Pinpoint the cell where the given text exists, returning its (x, y) midpoint coordinate. 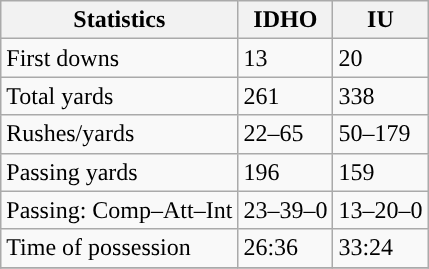
IU (380, 20)
33:24 (380, 248)
196 (286, 172)
Rushes/yards (120, 134)
50–179 (380, 134)
159 (380, 172)
338 (380, 96)
Passing: Comp–Att–Int (120, 210)
20 (380, 58)
13–20–0 (380, 210)
261 (286, 96)
IDHO (286, 20)
23–39–0 (286, 210)
Passing yards (120, 172)
First downs (120, 58)
Time of possession (120, 248)
Total yards (120, 96)
26:36 (286, 248)
13 (286, 58)
Statistics (120, 20)
22–65 (286, 134)
